Identify which cell holds the provided text, then report its (X, Y) central coordinate. 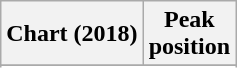
Peakposition (189, 34)
Chart (2018) (72, 34)
